Identify which cell holds the provided text, then report its (X, Y) central coordinate. 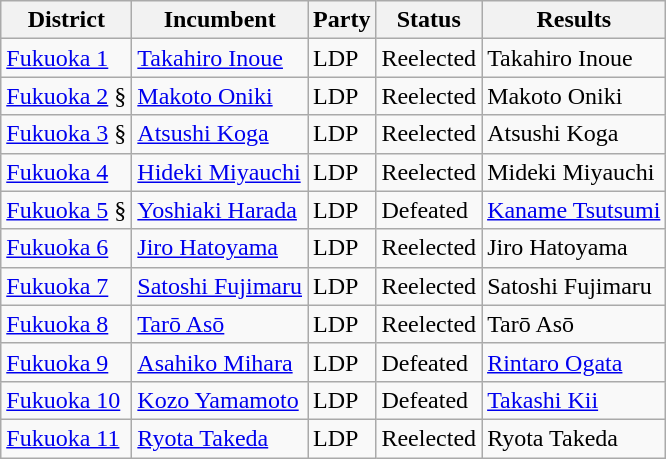
District (66, 20)
Incumbent (220, 20)
Fukuoka 6 (66, 248)
Fukuoka 2 § (66, 96)
Fukuoka 8 (66, 324)
Results (574, 20)
Mideki Miyauchi (574, 172)
Fukuoka 11 (66, 438)
Fukuoka 9 (66, 362)
Takashi Kii (574, 400)
Party (342, 20)
Kaname Tsutsumi (574, 210)
Rintaro Ogata (574, 362)
Fukuoka 1 (66, 58)
Fukuoka 5 § (66, 210)
Kozo Yamamoto (220, 400)
Status (429, 20)
Yoshiaki Harada (220, 210)
Fukuoka 3 § (66, 134)
Fukuoka 4 (66, 172)
Asahiko Mihara (220, 362)
Fukuoka 7 (66, 286)
Hideki Miyauchi (220, 172)
Fukuoka 10 (66, 400)
